Provide the [X, Y] coordinate of the cell's center where the given text is located.  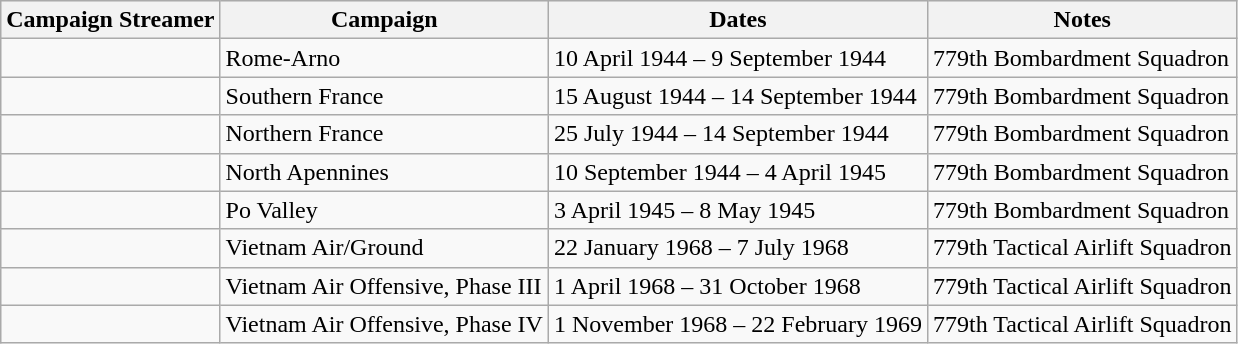
North Apennines [384, 172]
Vietnam Air Offensive, Phase IV [384, 324]
Southern France [384, 96]
Campaign Streamer [110, 20]
Northern France [384, 134]
Po Valley [384, 210]
1 November 1968 – 22 February 1969 [738, 324]
Campaign [384, 20]
25 July 1944 – 14 September 1944 [738, 134]
22 January 1968 – 7 July 1968 [738, 248]
10 September 1944 – 4 April 1945 [738, 172]
Dates [738, 20]
15 August 1944 – 14 September 1944 [738, 96]
Vietnam Air/Ground [384, 248]
1 April 1968 – 31 October 1968 [738, 286]
10 April 1944 – 9 September 1944 [738, 58]
Rome-Arno [384, 58]
Vietnam Air Offensive, Phase III [384, 286]
3 April 1945 – 8 May 1945 [738, 210]
Notes [1082, 20]
